Scan for the cell matching the given text and deliver its [x, y] coordinate at center. 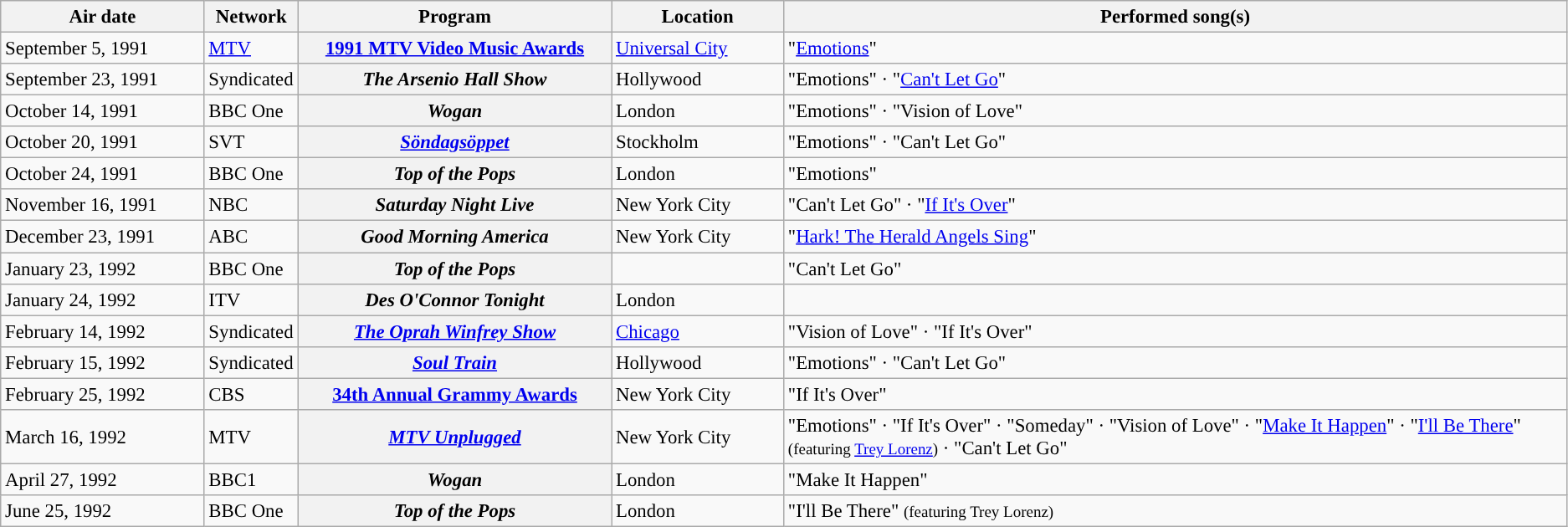
The Arsenio Hall Show [454, 79]
"Make It Happen" [1176, 479]
Stockholm [698, 142]
Soul Train [454, 362]
NBC [251, 205]
November 16, 1991 [102, 205]
"Can't Let Go" [1176, 269]
Chicago [698, 331]
Universal City [698, 49]
SVT [251, 142]
"If It's Over" [1176, 394]
December 23, 1991 [102, 237]
January 24, 1992 [102, 299]
January 23, 1992 [102, 269]
BBC1 [251, 479]
October 24, 1991 [102, 174]
"Vision of Love" · "If It's Over" [1176, 331]
"Emotions" · "If It's Over" · "Someday" · "Vision of Love" · "Make It Happen" · "I'll Be There" (featuring Trey Lorenz) · "Can't Let Go" [1176, 437]
February 15, 1992 [102, 362]
September 23, 1991 [102, 79]
March 16, 1992 [102, 437]
Saturday Night Live [454, 205]
CBS [251, 394]
Söndagsöppet [454, 142]
Performed song(s) [1176, 17]
Program [454, 17]
Des O'Connor Tonight [454, 299]
ABC [251, 237]
Good Morning America [454, 237]
ITV [251, 299]
Air date [102, 17]
Network [251, 17]
"Emotions" · "Vision of Love" [1176, 111]
February 14, 1992 [102, 331]
"I'll Be There" (featuring Trey Lorenz) [1176, 511]
34th Annual Grammy Awards [454, 394]
October 20, 1991 [102, 142]
The Oprah Winfrey Show [454, 331]
June 25, 1992 [102, 511]
Location [698, 17]
April 27, 1992 [102, 479]
"Can't Let Go" · "If It's Over" [1176, 205]
February 25, 1992 [102, 394]
1991 MTV Video Music Awards [454, 49]
MTV Unplugged [454, 437]
September 5, 1991 [102, 49]
"Hark! The Herald Angels Sing" [1176, 237]
October 14, 1991 [102, 111]
